Determine the (X, Y) coordinate at the center of the cell enclosing the given text.  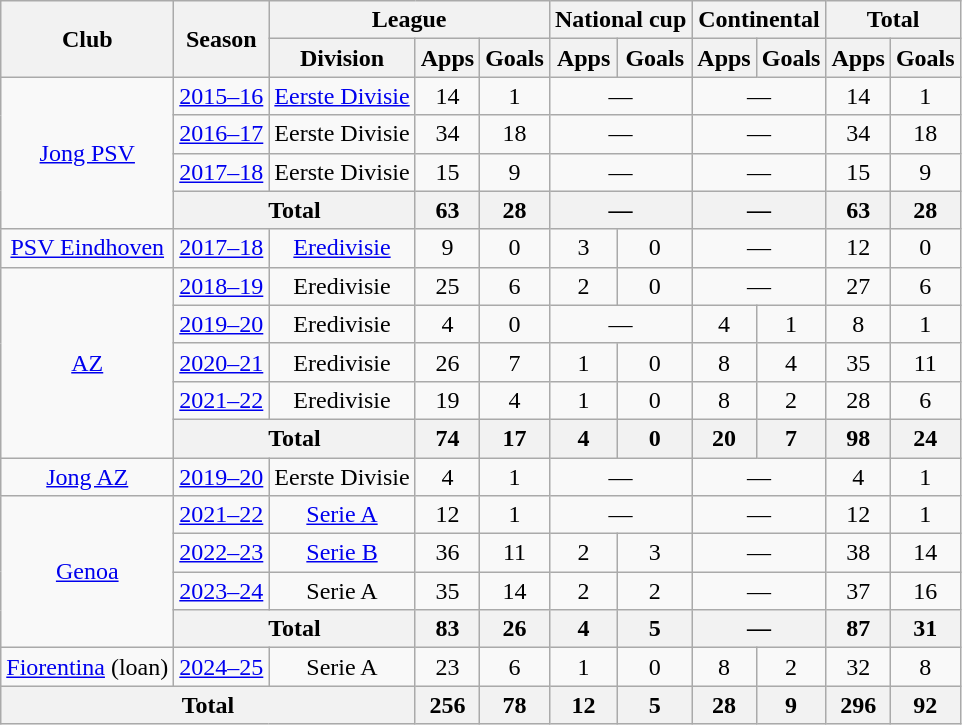
2022–23 (222, 553)
87 (858, 629)
27 (858, 286)
38 (858, 553)
Genoa (88, 572)
2023–24 (222, 591)
League (410, 20)
Serie B (342, 553)
37 (858, 591)
Club (88, 39)
National cup (620, 20)
Jong PSV (88, 153)
83 (447, 629)
98 (858, 438)
74 (447, 438)
256 (447, 705)
20 (724, 438)
Continental (759, 20)
25 (447, 286)
16 (925, 591)
296 (858, 705)
2016–17 (222, 134)
17 (515, 438)
36 (447, 553)
2015–16 (222, 96)
Division (342, 58)
78 (515, 705)
Fiorentina (loan) (88, 667)
23 (447, 667)
Season (222, 39)
31 (925, 629)
2018–19 (222, 286)
32 (858, 667)
AZ (88, 362)
19 (447, 400)
PSV Eindhoven (88, 248)
24 (925, 438)
2024–25 (222, 667)
2020–21 (222, 362)
Jong AZ (88, 477)
92 (925, 705)
